For the text-containing cell, return its midpoint in (X, Y) coordinate format. 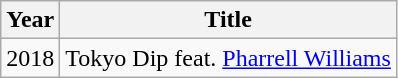
2018 (30, 58)
Year (30, 20)
Tokyo Dip feat. Pharrell Williams (228, 58)
Title (228, 20)
